Scan for the cell matching the given text and deliver its [x, y] coordinate at center. 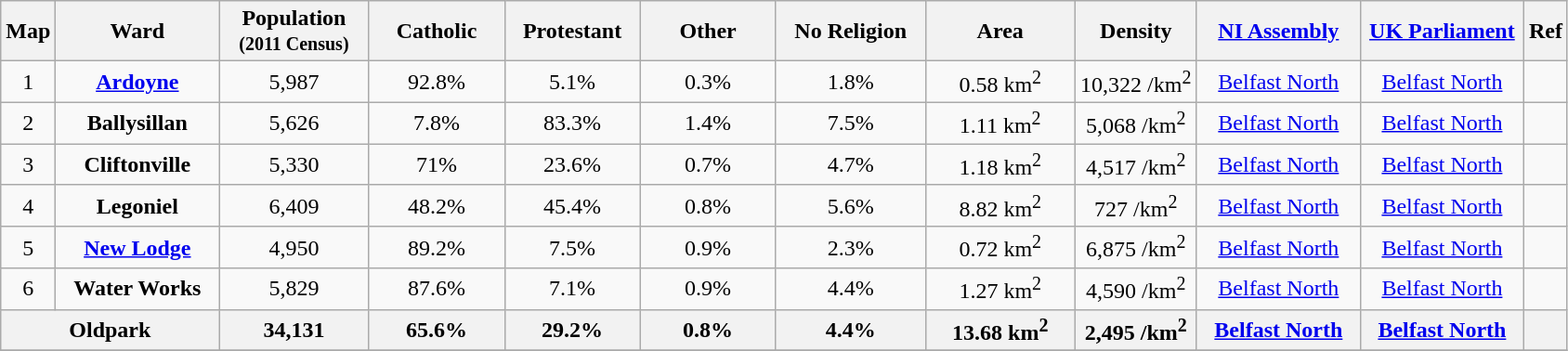
4,590 /km2 [1135, 290]
4 [28, 206]
1.4% [708, 123]
48.2% [437, 206]
No Religion [851, 32]
92.8% [437, 82]
8.82 km2 [1000, 206]
1.18 km2 [1000, 165]
5,068 /km2 [1135, 123]
2.3% [851, 247]
Water Works [137, 290]
5,626 [294, 123]
2,495 /km2 [1135, 331]
3 [28, 165]
5.1% [572, 82]
Other [708, 32]
6 [28, 290]
Area [1000, 32]
34,131 [294, 331]
Ward [137, 32]
5 [28, 247]
Ardoyne [137, 82]
29.2% [572, 331]
87.6% [437, 290]
65.6% [437, 331]
4,517 /km2 [1135, 165]
6,409 [294, 206]
0.58 km2 [1000, 82]
UK Parliament [1442, 32]
5.6% [851, 206]
New Lodge [137, 247]
2 [28, 123]
5,987 [294, 82]
23.6% [572, 165]
Ref [1546, 32]
45.4% [572, 206]
Ballysillan [137, 123]
0.72 km2 [1000, 247]
5,330 [294, 165]
1.8% [851, 82]
89.2% [437, 247]
1 [28, 82]
NI Assembly [1278, 32]
4.7% [851, 165]
1.11 km2 [1000, 123]
6,875 /km2 [1135, 247]
71% [437, 165]
Population (2011 Census) [294, 32]
7.8% [437, 123]
Catholic [437, 32]
13.68 km2 [1000, 331]
0.3% [708, 82]
10,322 /km2 [1135, 82]
0.7% [708, 165]
Density [1135, 32]
Cliftonville [137, 165]
Protestant [572, 32]
Oldpark [110, 331]
Legoniel [137, 206]
727 /km2 [1135, 206]
4,950 [294, 247]
1.27 km2 [1000, 290]
5,829 [294, 290]
Map [28, 32]
7.1% [572, 290]
83.3% [572, 123]
